Return (x, y) of the center of cell containing provided text 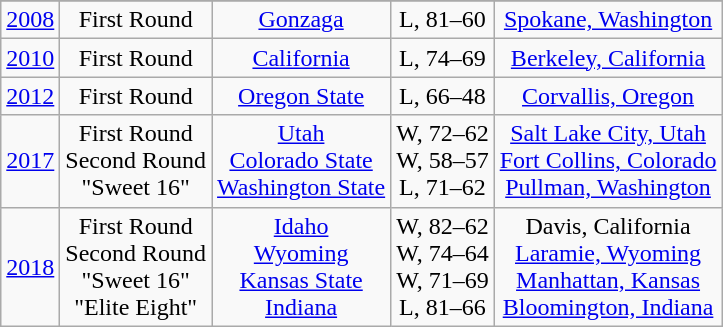
IdahoWyomingKansas StateIndiana (302, 266)
Corvallis, Oregon (608, 96)
California (302, 58)
2018 (30, 266)
Berkeley, California (608, 58)
L, 66–48 (443, 96)
2012 (30, 96)
L, 74–69 (443, 58)
First RoundSecond Round"Sweet 16""Elite Eight" (136, 266)
2008 (30, 20)
Gonzaga (302, 20)
Salt Lake City, UtahFort Collins, ColoradoPullman, Washington (608, 161)
L, 81–60 (443, 20)
Spokane, Washington (608, 20)
W, 72–62W, 58–57L, 71–62 (443, 161)
W, 82–62W, 74–64W, 71–69L, 81–66 (443, 266)
Davis, CaliforniaLaramie, WyomingManhattan, KansasBloomington, Indiana (608, 266)
2010 (30, 58)
First RoundSecond Round"Sweet 16" (136, 161)
2017 (30, 161)
UtahColorado StateWashington State (302, 161)
Oregon State (302, 96)
